Scan for the cell matching the given text and deliver its (X, Y) coordinate at center. 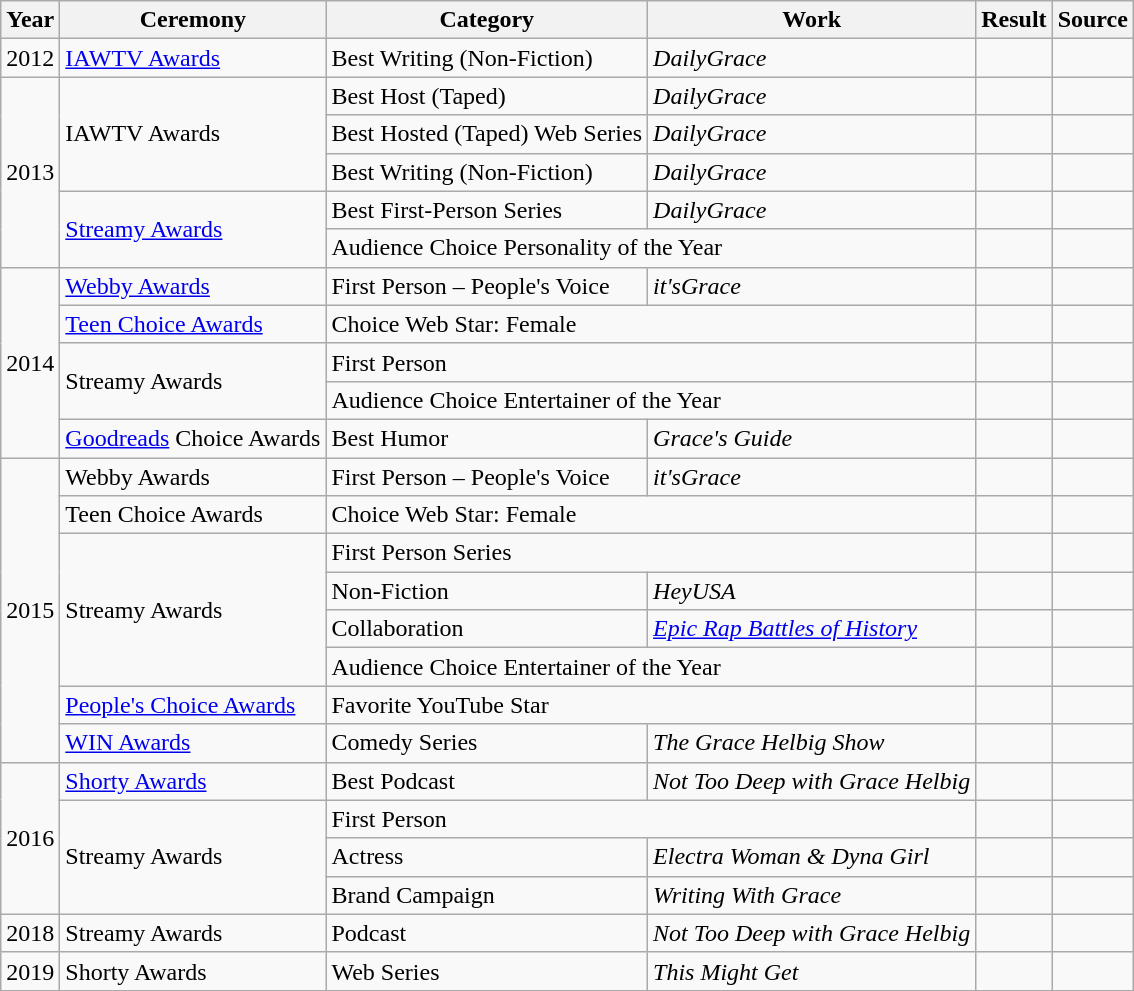
Category (487, 20)
2016 (30, 838)
Comedy Series (487, 743)
This Might Get (812, 971)
2014 (30, 362)
Year (30, 20)
Ceremony (193, 20)
Best Podcast (487, 781)
Goodreads Choice Awards (193, 438)
2012 (30, 58)
Grace's Guide (812, 438)
Result (1014, 20)
The Grace Helbig Show (812, 743)
Audience Choice Personality of the Year (651, 248)
Best Host (Taped) (487, 96)
Source (1092, 20)
2019 (30, 971)
Best Hosted (Taped) Web Series (487, 134)
HeyUSA (812, 591)
People's Choice Awards (193, 705)
Podcast (487, 933)
WIN Awards (193, 743)
2018 (30, 933)
Best First-Person Series (487, 210)
2015 (30, 610)
Favorite YouTube Star (651, 705)
Collaboration (487, 629)
Brand Campaign (487, 895)
First Person Series (651, 553)
Epic Rap Battles of History (812, 629)
Actress (487, 857)
2013 (30, 172)
Web Series (487, 971)
Non-Fiction (487, 591)
Best Humor (487, 438)
Work (812, 20)
Electra Woman & Dyna Girl (812, 857)
Writing With Grace (812, 895)
